Scan for the cell matching the given text and deliver its (x, y) coordinate at center. 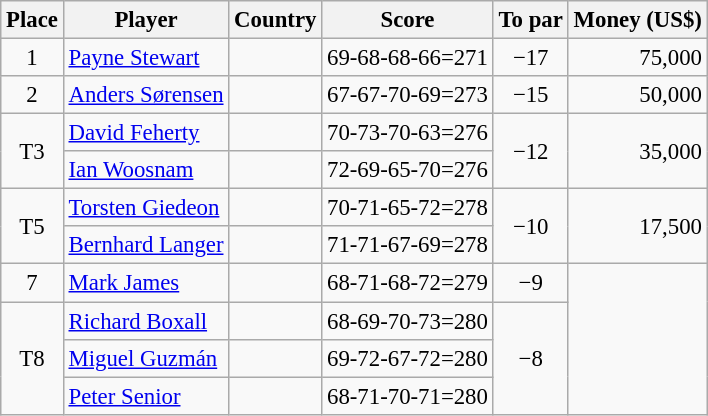
68-71-70-71=280 (408, 396)
−15 (530, 95)
67-67-70-69=273 (408, 95)
Torsten Giedeon (146, 208)
−17 (530, 58)
69-68-68-66=271 (408, 58)
70-71-65-72=278 (408, 208)
−10 (530, 226)
To par (530, 20)
Richard Boxall (146, 321)
71-71-67-69=278 (408, 245)
Money (US$) (638, 20)
75,000 (638, 58)
T8 (32, 358)
1 (32, 58)
7 (32, 283)
Player (146, 20)
Bernhard Langer (146, 245)
−12 (530, 152)
Peter Senior (146, 396)
−9 (530, 283)
Anders Sørensen (146, 95)
T5 (32, 226)
50,000 (638, 95)
68-69-70-73=280 (408, 321)
Payne Stewart (146, 58)
Place (32, 20)
35,000 (638, 152)
Ian Woosnam (146, 170)
Miguel Guzmán (146, 358)
17,500 (638, 226)
Mark James (146, 283)
69-72-67-72=280 (408, 358)
Country (276, 20)
T3 (32, 152)
70-73-70-63=276 (408, 133)
Score (408, 20)
72-69-65-70=276 (408, 170)
68-71-68-72=279 (408, 283)
2 (32, 95)
−8 (530, 358)
David Feherty (146, 133)
